Extract the (X, Y) coordinate from the center of the cell holding the provided text.  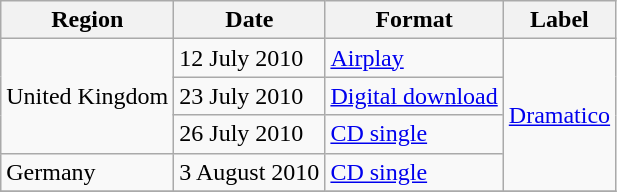
23 July 2010 (250, 96)
Date (250, 20)
Region (88, 20)
3 August 2010 (250, 172)
12 July 2010 (250, 58)
Airplay (414, 58)
Label (559, 20)
Digital download (414, 96)
26 July 2010 (250, 134)
Germany (88, 172)
Format (414, 20)
Dramatico (559, 115)
United Kingdom (88, 96)
